Output the (X, Y) coordinate of the center of the cell containing the given text.  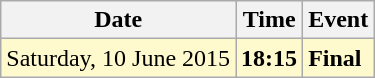
Date (118, 20)
Saturday, 10 June 2015 (118, 58)
18:15 (270, 58)
Event (338, 20)
Final (338, 58)
Time (270, 20)
